Pinpoint the cell where the given text exists, returning its [x, y] midpoint coordinate. 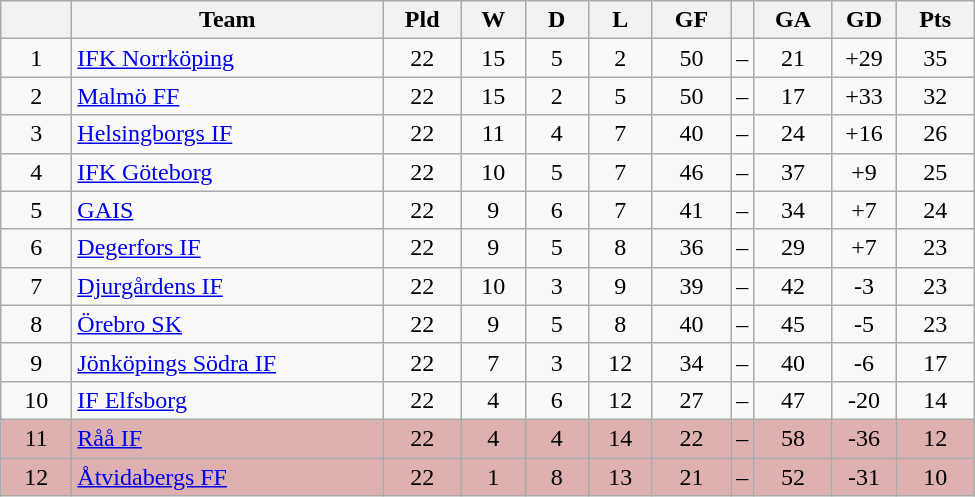
58 [794, 438]
47 [794, 400]
GF [692, 20]
D [557, 20]
41 [692, 210]
13 [621, 477]
25 [936, 172]
46 [692, 172]
Pts [936, 20]
-36 [864, 438]
39 [692, 286]
35 [936, 58]
Team [228, 20]
Malmö FF [228, 96]
-20 [864, 400]
IFK Göteborg [228, 172]
Jönköpings Södra IF [228, 362]
Råå IF [228, 438]
-5 [864, 324]
42 [794, 286]
+9 [864, 172]
GAIS [228, 210]
GA [794, 20]
45 [794, 324]
IF Elfsborg [228, 400]
-3 [864, 286]
52 [794, 477]
Degerfors IF [228, 248]
W [493, 20]
GD [864, 20]
26 [936, 134]
Örebro SK [228, 324]
32 [936, 96]
+29 [864, 58]
29 [794, 248]
-6 [864, 362]
+33 [864, 96]
L [621, 20]
+16 [864, 134]
Djurgårdens IF [228, 286]
37 [794, 172]
Helsingborgs IF [228, 134]
IFK Norrköping [228, 58]
Åtvidabergs FF [228, 477]
-31 [864, 477]
Pld [422, 20]
36 [692, 248]
27 [692, 400]
